Search for the cell housing the specified text and yield its (X, Y) center coordinate. 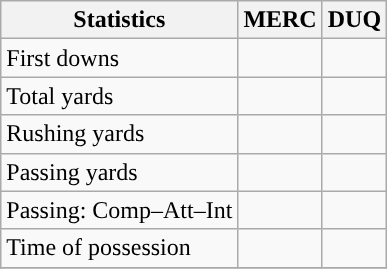
Total yards (120, 96)
First downs (120, 58)
Passing: Comp–Att–Int (120, 210)
Statistics (120, 20)
MERC (280, 20)
Rushing yards (120, 134)
DUQ (354, 20)
Time of possession (120, 248)
Passing yards (120, 172)
